Extract the [x, y] coordinate from the center of the cell holding the provided text.  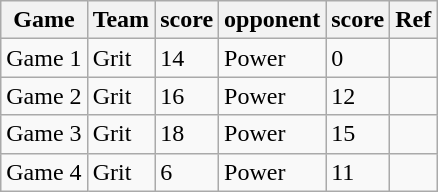
Game 4 [44, 172]
Game 2 [44, 96]
Team [121, 20]
opponent [272, 20]
16 [187, 96]
Game 1 [44, 58]
Game [44, 20]
Ref [414, 20]
0 [358, 58]
Game 3 [44, 134]
12 [358, 96]
11 [358, 172]
6 [187, 172]
18 [187, 134]
14 [187, 58]
15 [358, 134]
